Extract the [x, y] coordinate from the center of the cell holding the provided text.  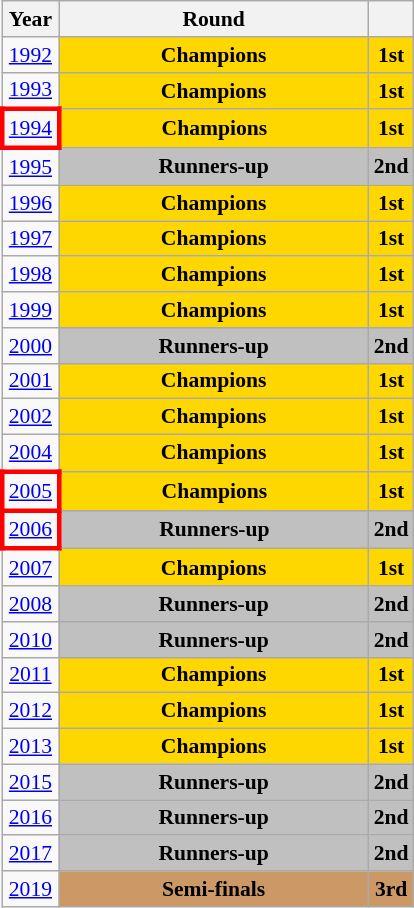
1997 [30, 239]
2008 [30, 604]
2012 [30, 711]
2007 [30, 568]
2016 [30, 818]
2017 [30, 854]
2006 [30, 530]
2011 [30, 675]
Round [214, 19]
1996 [30, 203]
1998 [30, 275]
1994 [30, 130]
1995 [30, 166]
3rd [392, 889]
1993 [30, 90]
Year [30, 19]
2013 [30, 747]
2004 [30, 454]
Semi-finals [214, 889]
2002 [30, 417]
1992 [30, 55]
2010 [30, 640]
2001 [30, 381]
2019 [30, 889]
2005 [30, 492]
1999 [30, 310]
2000 [30, 346]
2015 [30, 782]
